Detect which cell encompasses the target text, then output its (x, y) center coordinate. 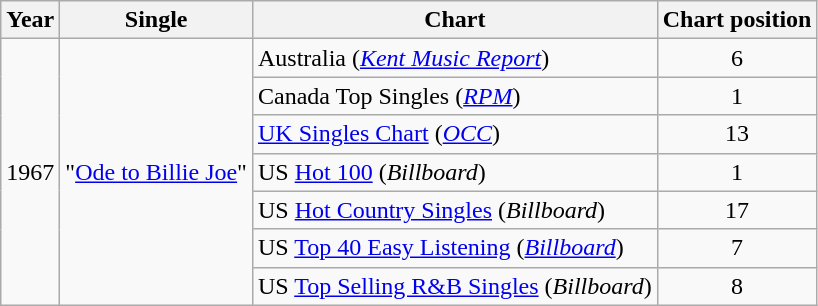
UK Singles Chart (OCC) (454, 134)
1967 (30, 172)
US Top 40 Easy Listening (Billboard) (454, 248)
13 (737, 134)
"Ode to Billie Joe" (156, 172)
Australia (Kent Music Report) (454, 58)
Single (156, 20)
17 (737, 210)
Chart position (737, 20)
6 (737, 58)
US Top Selling R&B Singles (Billboard) (454, 286)
Year (30, 20)
8 (737, 286)
Chart (454, 20)
7 (737, 248)
US Hot 100 (Billboard) (454, 172)
US Hot Country Singles (Billboard) (454, 210)
Canada Top Singles (RPM) (454, 96)
